From the cell containing the given text, extract its center point as [X, Y] coordinate. 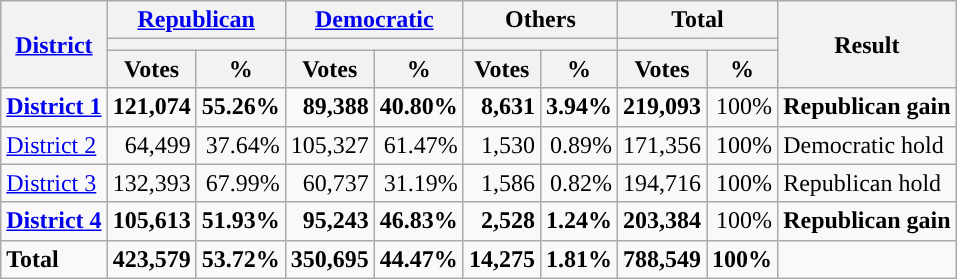
0.82% [578, 183]
132,393 [152, 183]
Democratic hold [867, 145]
District 1 [54, 107]
788,549 [662, 259]
14,275 [502, 259]
1.24% [578, 221]
District 4 [54, 221]
District 2 [54, 145]
Republican hold [867, 183]
Result [867, 44]
67.99% [240, 183]
1,586 [502, 183]
40.80% [418, 107]
60,737 [330, 183]
194,716 [662, 183]
31.19% [418, 183]
105,327 [330, 145]
2,528 [502, 221]
District [54, 44]
121,074 [152, 107]
61.47% [418, 145]
8,631 [502, 107]
District 3 [54, 183]
Others [540, 20]
3.94% [578, 107]
55.26% [240, 107]
51.93% [240, 221]
37.64% [240, 145]
219,093 [662, 107]
1.81% [578, 259]
64,499 [152, 145]
203,384 [662, 221]
Republican [196, 20]
105,613 [152, 221]
46.83% [418, 221]
171,356 [662, 145]
1,530 [502, 145]
423,579 [152, 259]
44.47% [418, 259]
95,243 [330, 221]
53.72% [240, 259]
Democratic [374, 20]
350,695 [330, 259]
0.89% [578, 145]
89,388 [330, 107]
